Capture the cell that displays the provided text and extract its [X, Y] central coordinate. 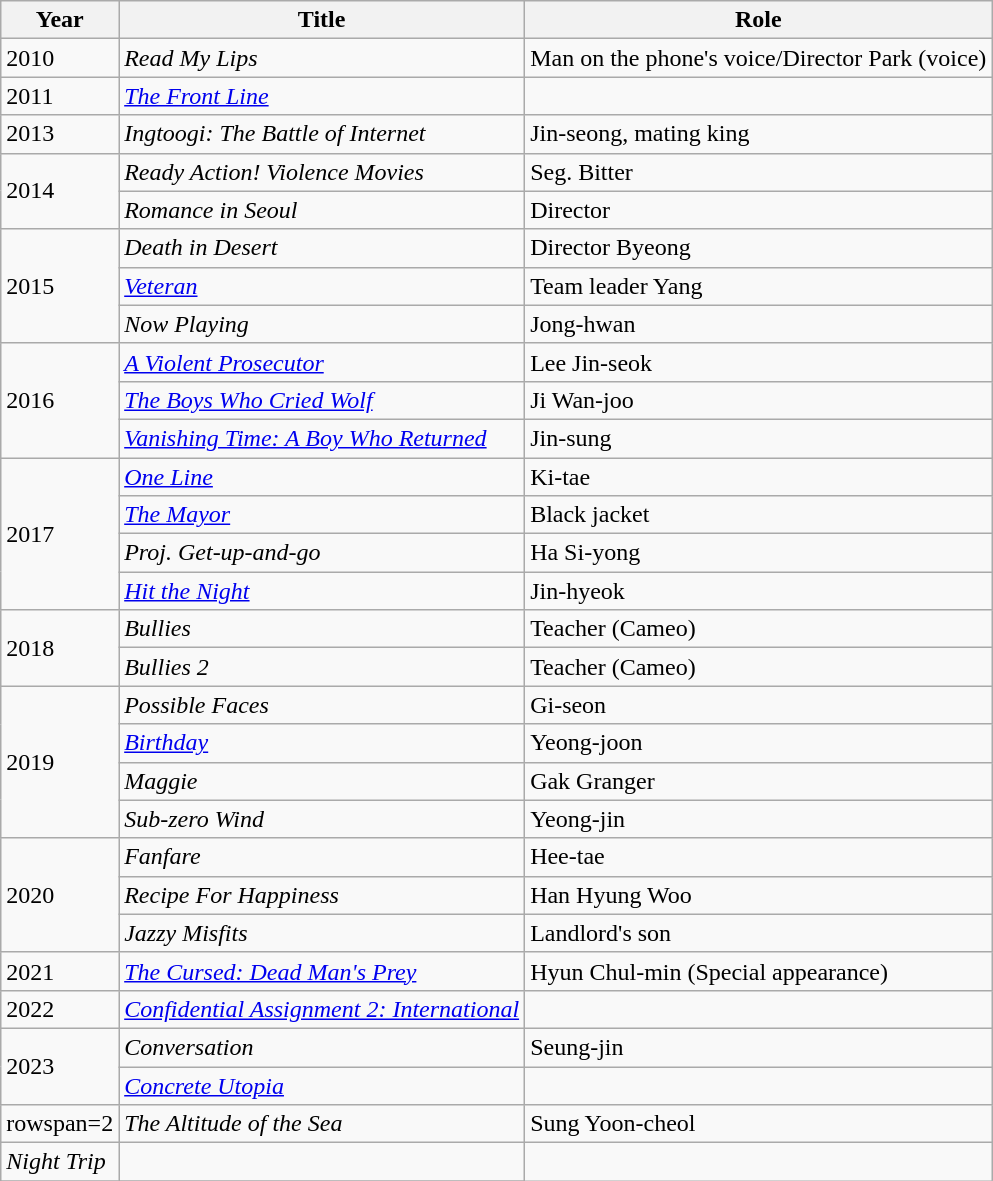
2015 [60, 286]
Bullies 2 [322, 667]
Han Hyung Woo [758, 895]
Team leader Yang [758, 286]
2016 [60, 400]
Conversation [322, 1047]
Jin-sung [758, 438]
Fanfare [322, 857]
2018 [60, 648]
Ha Si-yong [758, 553]
Hee-tae [758, 857]
Hyun Chul-min (Special appearance) [758, 971]
2019 [60, 762]
Romance in Seoul [322, 210]
Jazzy Misfits [322, 933]
Concrete Utopia [322, 1085]
Seung-jin [758, 1047]
Ji Wan-joo [758, 400]
Proj. Get-up-and-go [322, 553]
Man on the phone's voice/Director Park (voice) [758, 58]
2020 [60, 895]
Maggie [322, 781]
Sub-zero Wind [322, 819]
The Boys Who Cried Wolf [322, 400]
Jin-hyeok [758, 591]
Seg. Bitter [758, 172]
Gi-seon [758, 705]
Sung Yoon-cheol [758, 1124]
2017 [60, 534]
The Front Line [322, 96]
Lee Jin-seok [758, 362]
Black jacket [758, 515]
Gak Granger [758, 781]
Jin-seong, mating king [758, 134]
The Altitude of the Sea [322, 1124]
Ingtoogi: The Battle of Internet [322, 134]
Role [758, 20]
Birthday [322, 743]
Recipe For Happiness [322, 895]
Vanishing Time: A Boy Who Returned [322, 438]
Veteran [322, 286]
2021 [60, 971]
rowspan=2 [60, 1124]
Director [758, 210]
2011 [60, 96]
2013 [60, 134]
Bullies [322, 629]
Jong-hwan [758, 324]
Title [322, 20]
A Violent Prosecutor [322, 362]
Director Byeong [758, 248]
Night Trip [60, 1162]
Ki-tae [758, 477]
One Line [322, 477]
Death in Desert [322, 248]
The Mayor [322, 515]
2010 [60, 58]
The Cursed: Dead Man's Prey [322, 971]
Hit the Night [322, 591]
Possible Faces [322, 705]
Ready Action! Violence Movies [322, 172]
Landlord's son [758, 933]
2014 [60, 191]
Confidential Assignment 2: International [322, 1009]
Now Playing [322, 324]
Yeong-joon [758, 743]
2022 [60, 1009]
Year [60, 20]
2023 [60, 1066]
Read My Lips [322, 58]
Yeong-jin [758, 819]
